Pinpoint the cell where the given text exists, returning its [x, y] midpoint coordinate. 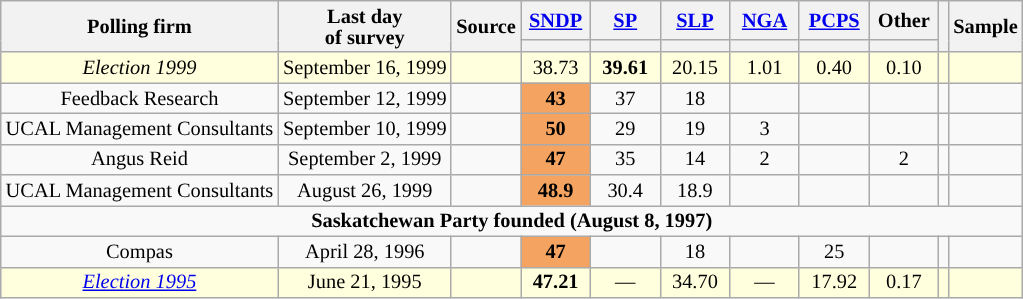
Last day of survey [364, 26]
17.92 [834, 282]
Saskatchewan Party founded (August 8, 1997) [512, 220]
3 [765, 128]
1.01 [765, 68]
38.73 [556, 68]
19 [695, 128]
48.9 [556, 190]
50 [556, 128]
47.21 [556, 282]
September 12, 1999 [364, 98]
Polling firm [140, 26]
18.9 [695, 190]
NGA [765, 20]
0.40 [834, 68]
39.61 [625, 68]
SNDP [556, 20]
Sample [985, 26]
29 [625, 128]
April 28, 1996 [364, 252]
September 10, 1999 [364, 128]
September 2, 1999 [364, 160]
35 [625, 160]
30.4 [625, 190]
0.10 [904, 68]
43 [556, 98]
PCPS [834, 20]
Feedback Research [140, 98]
0.17 [904, 282]
14 [695, 160]
Compas [140, 252]
Other [904, 20]
37 [625, 98]
August 26, 1999 [364, 190]
SP [625, 20]
Source [486, 26]
September 16, 1999 [364, 68]
Angus Reid [140, 160]
June 21, 1995 [364, 282]
25 [834, 252]
20.15 [695, 68]
SLP [695, 20]
34.70 [695, 282]
Election 1999 [140, 68]
Election 1995 [140, 282]
